Determine the (X, Y) coordinate at the center of the cell enclosing the given text.  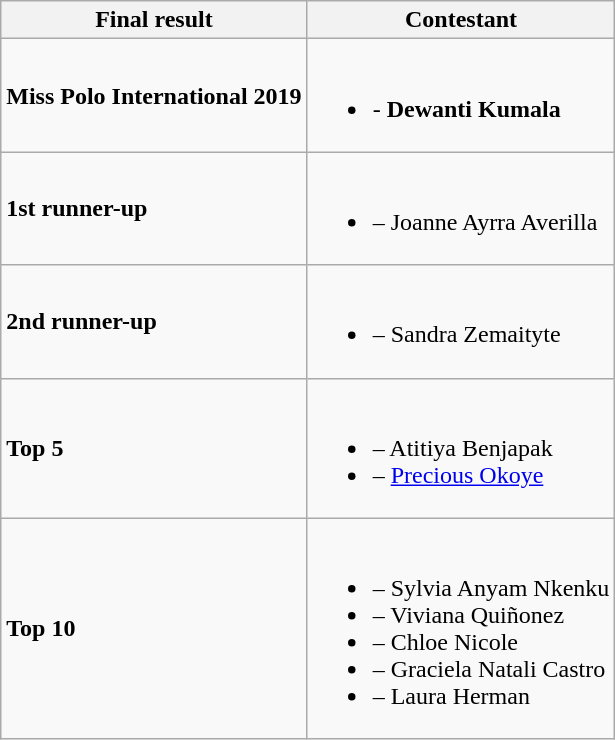
– Sandra Zemaityte (461, 322)
2nd runner-up (154, 322)
Top 5 (154, 448)
Contestant (461, 20)
Final result (154, 20)
Miss Polo International 2019 (154, 96)
1st runner-up (154, 208)
– Atitiya Benjapak – Precious Okoye (461, 448)
Top 10 (154, 628)
– Sylvia Anyam Nkenku – Viviana Quiñonez – Chloe Nicole – Graciela Natali Castro – Laura Herman (461, 628)
- Dewanti Kumala (461, 96)
– Joanne Ayrra Averilla (461, 208)
